Return the [x, y] coordinate for the center point of the cell that contains the specified text.  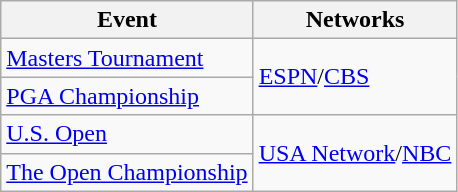
PGA Championship [127, 96]
U.S. Open [127, 134]
USA Network/NBC [355, 153]
The Open Championship [127, 172]
Event [127, 20]
Masters Tournament [127, 58]
Networks [355, 20]
ESPN/CBS [355, 77]
